Capture the cell that displays the provided text and extract its (X, Y) central coordinate. 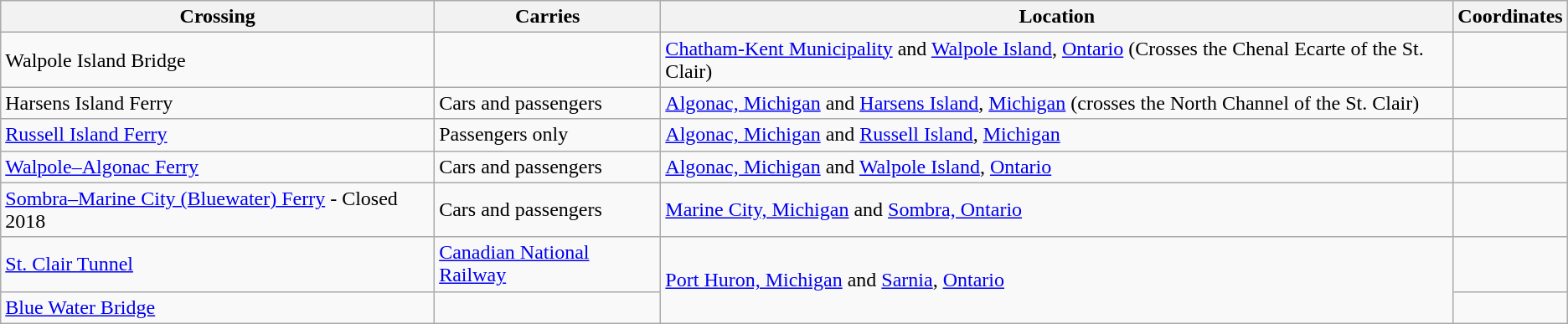
Sombra–Marine City (Bluewater) Ferry - Closed 2018 (218, 209)
Chatham-Kent Municipality and Walpole Island, Ontario (Crosses the Chenal Ecarte of the St. Clair) (1057, 60)
Canadian National Railway (548, 265)
Blue Water Bridge (218, 307)
Coordinates (1510, 17)
Marine City, Michigan and Sombra, Ontario (1057, 209)
Carries (548, 17)
Algonac, Michigan and Russell Island, Michigan (1057, 135)
Crossing (218, 17)
Harsens Island Ferry (218, 103)
Port Huron, Michigan and Sarnia, Ontario (1057, 280)
Algonac, Michigan and Harsens Island, Michigan (crosses the North Channel of the St. Clair) (1057, 103)
Walpole Island Bridge (218, 60)
Walpole–Algonac Ferry (218, 167)
Passengers only (548, 135)
St. Clair Tunnel (218, 265)
Algonac, Michigan and Walpole Island, Ontario (1057, 167)
Russell Island Ferry (218, 135)
Location (1057, 17)
